Return the (x, y) coordinate for the center point of the cell that contains the specified text.  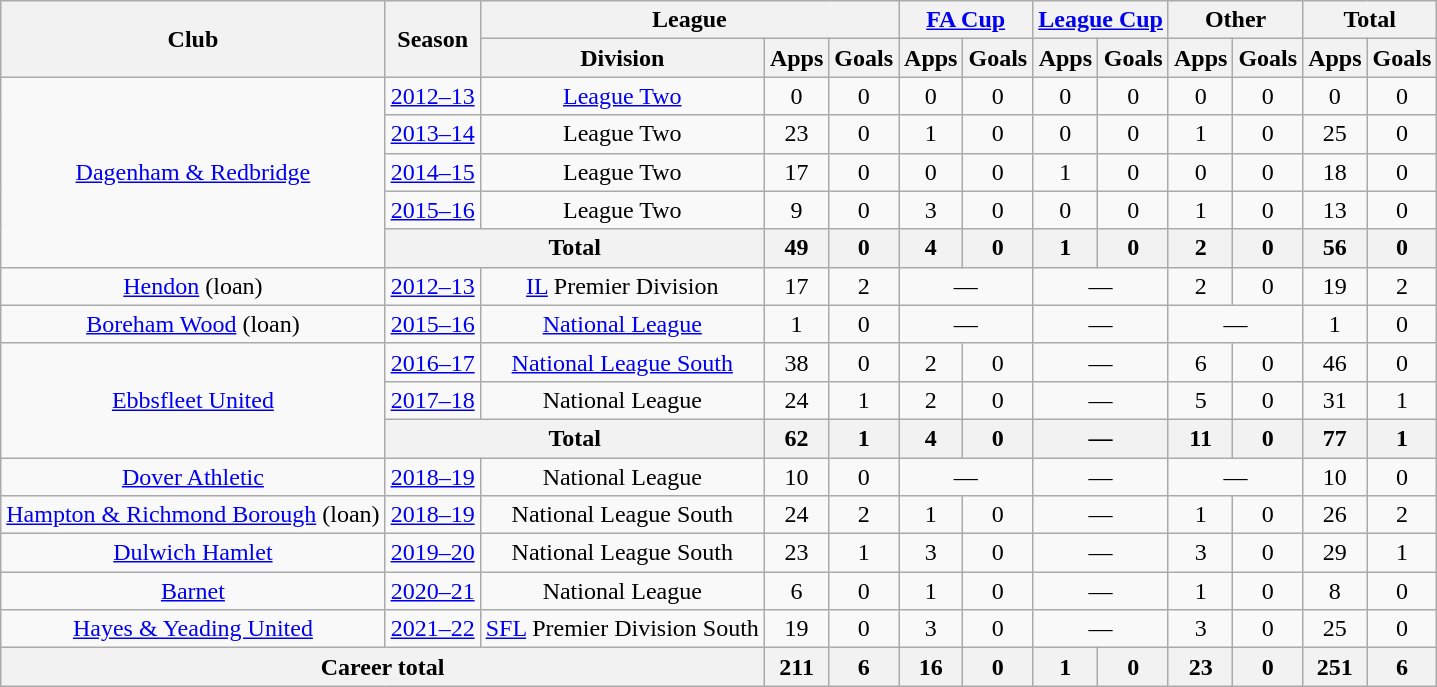
77 (1335, 438)
26 (1335, 515)
2020–21 (432, 591)
League Cup (1101, 20)
9 (796, 210)
Career total (383, 667)
13 (1335, 210)
Dulwich Hamlet (193, 553)
2021–22 (432, 629)
Other (1235, 20)
16 (931, 667)
2017–18 (432, 400)
2019–20 (432, 553)
46 (1335, 362)
Club (193, 39)
Season (432, 39)
League (689, 20)
SFL Premier Division South (622, 629)
Division (622, 58)
18 (1335, 172)
8 (1335, 591)
Boreham Wood (loan) (193, 324)
Hayes & Yeading United (193, 629)
Ebbsfleet United (193, 400)
Hampton & Richmond Borough (loan) (193, 515)
31 (1335, 400)
56 (1335, 248)
IL Premier Division (622, 286)
2014–15 (432, 172)
38 (796, 362)
251 (1335, 667)
Barnet (193, 591)
2016–17 (432, 362)
5 (1200, 400)
FA Cup (966, 20)
49 (796, 248)
62 (796, 438)
Dover Athletic (193, 477)
11 (1200, 438)
Dagenham & Redbridge (193, 172)
2013–14 (432, 134)
29 (1335, 553)
Hendon (loan) (193, 286)
211 (796, 667)
